Detect which cell encompasses the target text, then output its (x, y) center coordinate. 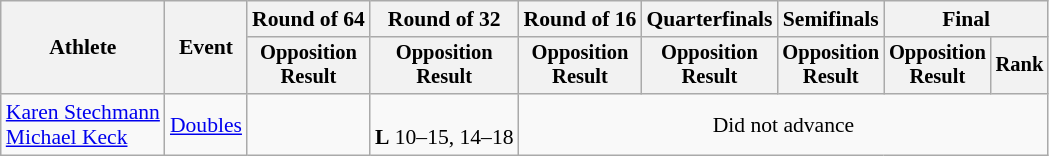
Quarterfinals (709, 19)
Did not advance (784, 124)
Round of 32 (444, 19)
Athlete (83, 48)
L 10–15, 14–18 (444, 124)
Event (206, 48)
Semifinals (830, 19)
Round of 64 (308, 19)
Round of 16 (580, 19)
Karen StechmannMichael Keck (83, 124)
Doubles (206, 124)
Rank (1020, 66)
Final (966, 19)
